Identify which cell holds the provided text, then report its [X, Y] central coordinate. 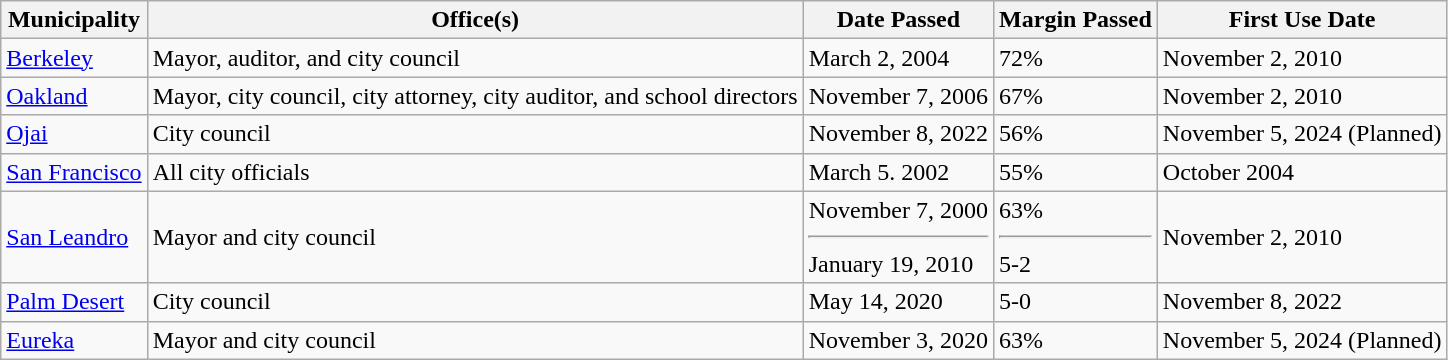
Margin Passed [1076, 20]
72% [1076, 58]
55% [1076, 172]
Date Passed [898, 20]
63% [1076, 340]
5-0 [1076, 302]
March 5. 2002 [898, 172]
All city officials [475, 172]
56% [1076, 134]
November 7, 2006 [898, 96]
March 2, 2004 [898, 58]
Berkeley [74, 58]
First Use Date [1302, 20]
Ojai [74, 134]
Eureka [74, 340]
November 3, 2020 [898, 340]
San Francisco [74, 172]
San Leandro [74, 237]
May 14, 2020 [898, 302]
Office(s) [475, 20]
Municipality [74, 20]
63%5-2 [1076, 237]
October 2004 [1302, 172]
Mayor, auditor, and city council [475, 58]
Palm Desert [74, 302]
67% [1076, 96]
Oakland [74, 96]
Mayor, city council, city attorney, city auditor, and school directors [475, 96]
November 7, 2000January 19, 2010 [898, 237]
